Return the (X, Y) coordinate for the center point of the cell that contains the specified text.  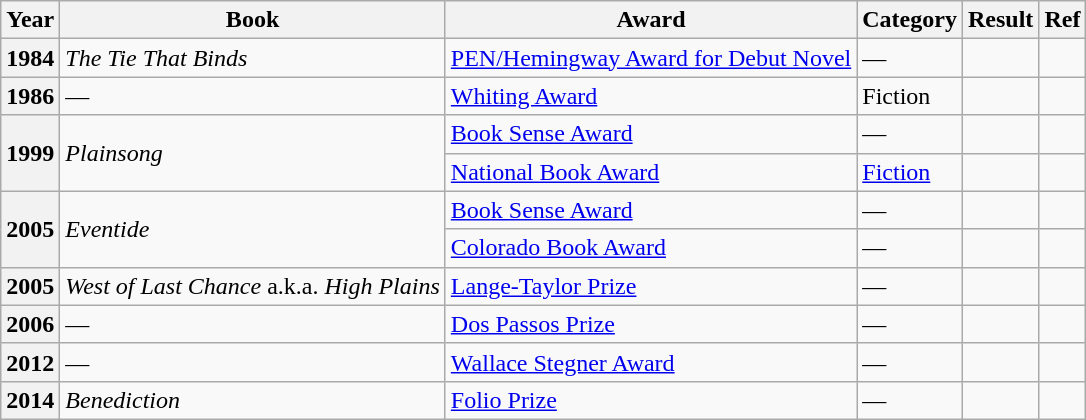
1984 (30, 58)
Dos Passos Prize (650, 324)
2006 (30, 324)
1999 (30, 153)
Eventide (253, 229)
Plainsong (253, 153)
Ref (1062, 20)
2012 (30, 362)
Result (1000, 20)
Colorado Book Award (650, 248)
Wallace Stegner Award (650, 362)
Year (30, 20)
1986 (30, 96)
Award (650, 20)
2014 (30, 400)
The Tie That Binds (253, 58)
PEN/Hemingway Award for Debut Novel (650, 58)
Book (253, 20)
Folio Prize (650, 400)
Benediction (253, 400)
West of Last Chance a.k.a. High Plains (253, 286)
National Book Award (650, 172)
Category (910, 20)
Whiting Award (650, 96)
Lange-Taylor Prize (650, 286)
